For the text-containing cell, return its midpoint in (X, Y) coordinate format. 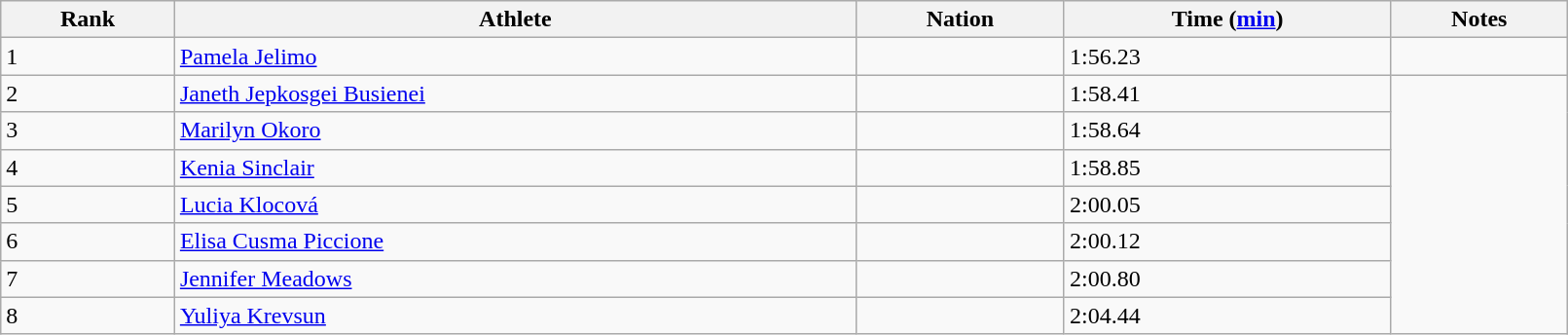
4 (88, 167)
1:58.64 (1226, 130)
1:56.23 (1226, 56)
8 (88, 316)
Kenia Sinclair (515, 167)
2:04.44 (1226, 316)
Rank (88, 19)
Time (min) (1226, 19)
2:00.80 (1226, 279)
2:00.05 (1226, 205)
2:00.12 (1226, 242)
Pamela Jelimo (515, 56)
1 (88, 56)
3 (88, 130)
Lucia Klocová (515, 205)
Jennifer Meadows (515, 279)
6 (88, 242)
Elisa Cusma Piccione (515, 242)
Marilyn Okoro (515, 130)
2 (88, 93)
1:58.85 (1226, 167)
Yuliya Krevsun (515, 316)
Notes (1479, 19)
5 (88, 205)
1:58.41 (1226, 93)
Athlete (515, 19)
7 (88, 279)
Janeth Jepkosgei Busienei (515, 93)
Nation (960, 19)
